Pinpoint the cell where the given text exists, returning its (x, y) midpoint coordinate. 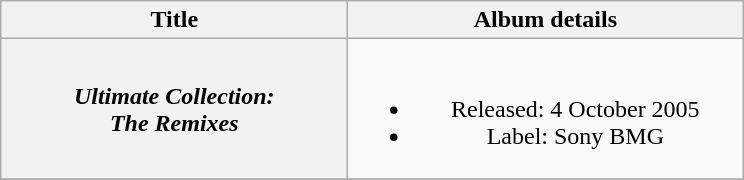
Title (174, 20)
Released: 4 October 2005Label: Sony BMG (546, 109)
Album details (546, 20)
Ultimate Collection:The Remixes (174, 109)
